Determine the (x, y) coordinate at the center of the cell enclosing the given text.  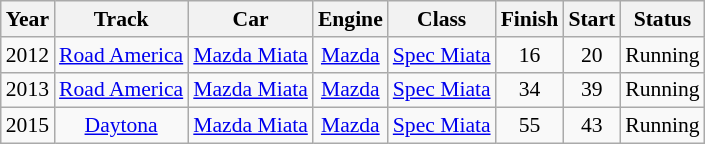
43 (592, 126)
Daytona (121, 126)
Car (250, 19)
2012 (28, 55)
55 (530, 126)
34 (530, 90)
Year (28, 19)
39 (592, 90)
Finish (530, 19)
Status (662, 19)
Engine (350, 19)
Track (121, 19)
Class (442, 19)
Start (592, 19)
20 (592, 55)
16 (530, 55)
2013 (28, 90)
2015 (28, 126)
